Capture the cell that displays the provided text and extract its [X, Y] central coordinate. 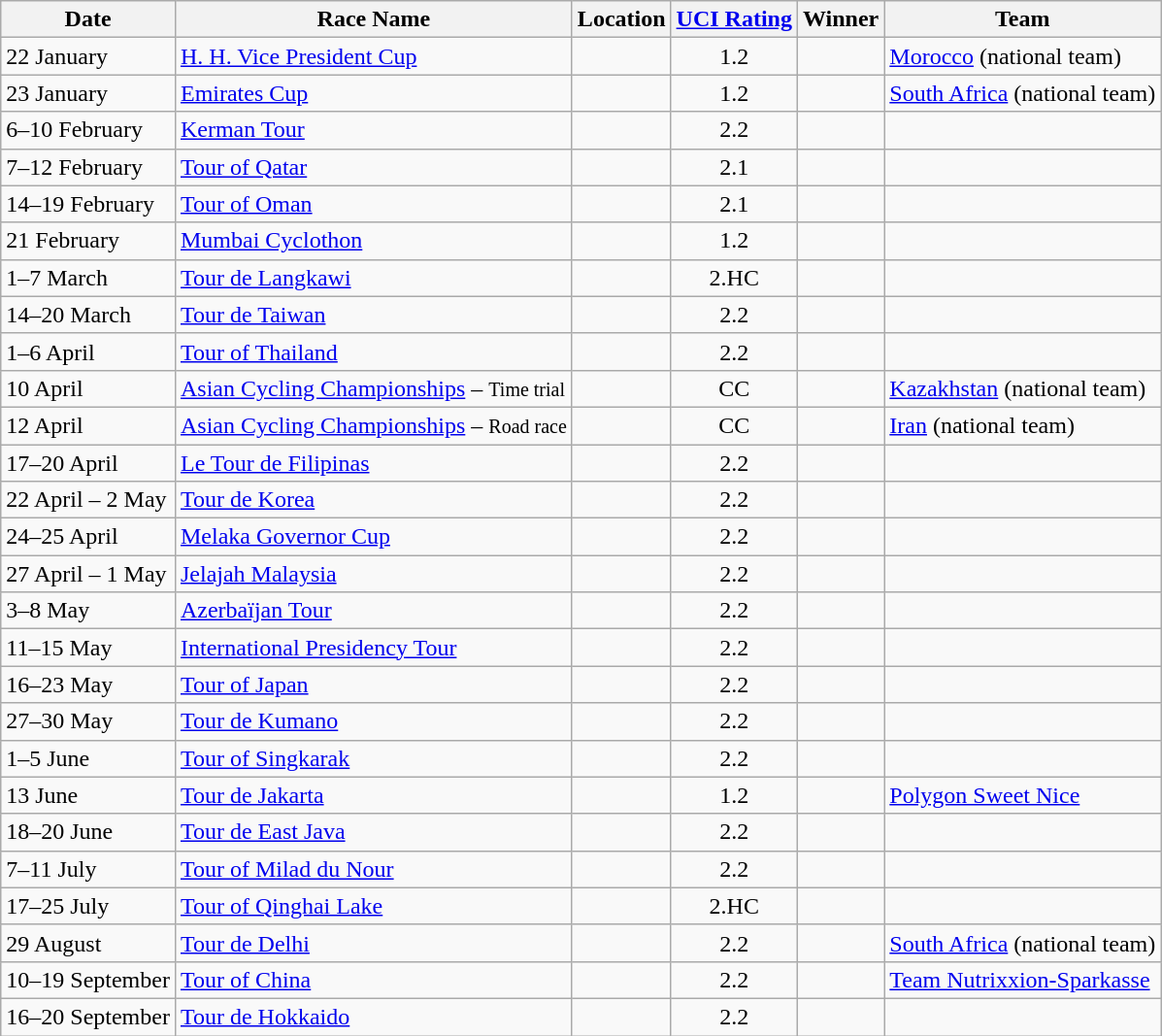
Team Nutrixxion-Sparkasse [1023, 980]
Emirates Cup [373, 93]
Tour of Milad du Nour [373, 869]
Location [621, 19]
Tour de Korea [373, 500]
14–19 February [88, 204]
7–12 February [88, 167]
Le Tour de Filipinas [373, 463]
1–6 April [88, 351]
29 August [88, 943]
17–25 July [88, 906]
18–20 June [88, 832]
17–20 April [88, 463]
Tour de East Java [373, 832]
Polygon Sweet Nice [1023, 795]
14–20 March [88, 315]
Tour of Qinghai Lake [373, 906]
7–11 July [88, 869]
Azerbaïjan Tour [373, 611]
11–15 May [88, 648]
Tour of Singkarak [373, 758]
Mumbai Cyclothon [373, 241]
23 January [88, 93]
Tour de Jakarta [373, 795]
UCI Rating [734, 19]
1–5 June [88, 758]
Tour of Thailand [373, 351]
27–30 May [88, 721]
Tour of Oman [373, 204]
Tour de Taiwan [373, 315]
Morocco (national team) [1023, 56]
24–25 April [88, 537]
Tour de Kumano [373, 721]
12 April [88, 425]
International Presidency Tour [373, 648]
H. H. Vice President Cup [373, 56]
10–19 September [88, 980]
13 June [88, 795]
Tour de Delhi [373, 943]
Race Name [373, 19]
Asian Cycling Championships – Time trial [373, 388]
Asian Cycling Championships – Road race [373, 425]
21 February [88, 241]
27 April – 1 May [88, 574]
16–23 May [88, 685]
6–10 February [88, 130]
Winner [841, 19]
Date [88, 19]
Tour of China [373, 980]
Tour de Hokkaido [373, 1017]
Tour of Japan [373, 685]
10 April [88, 388]
Iran (national team) [1023, 425]
Tour of Qatar [373, 167]
22 April – 2 May [88, 500]
Jelajah Malaysia [373, 574]
Kerman Tour [373, 130]
16–20 September [88, 1017]
Kazakhstan (national team) [1023, 388]
Tour de Langkawi [373, 278]
Team [1023, 19]
Melaka Governor Cup [373, 537]
3–8 May [88, 611]
1–7 March [88, 278]
22 January [88, 56]
